Scan for the cell matching the given text and deliver its [x, y] coordinate at center. 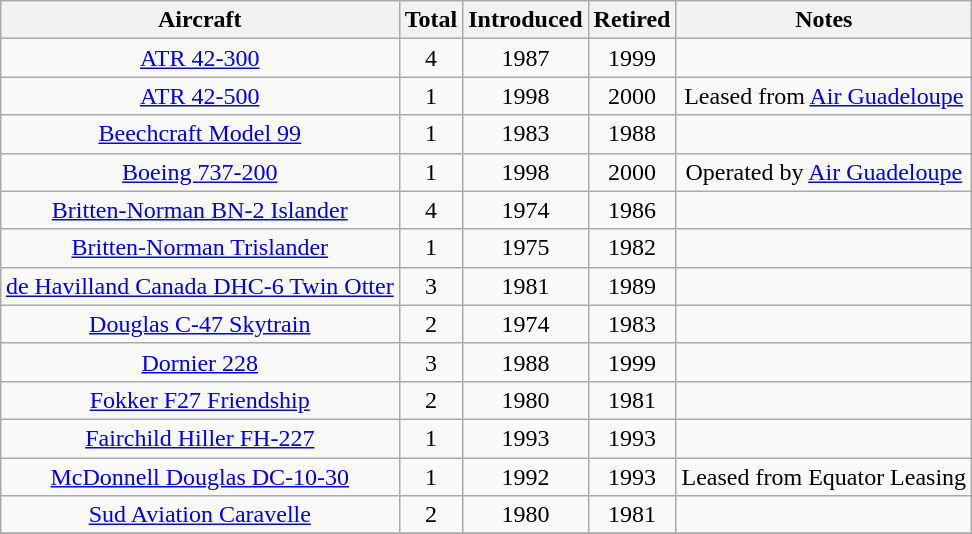
1989 [632, 286]
1992 [526, 477]
Introduced [526, 20]
Britten-Norman BN-2 Islander [200, 210]
Boeing 737-200 [200, 172]
Dornier 228 [200, 362]
1986 [632, 210]
Leased from Equator Leasing [824, 477]
1982 [632, 248]
1975 [526, 248]
Sud Aviation Caravelle [200, 515]
ATR 42-300 [200, 58]
Fokker F27 Friendship [200, 400]
Britten-Norman Trislander [200, 248]
Notes [824, 20]
Fairchild Hiller FH-227 [200, 438]
McDonnell Douglas DC-10-30 [200, 477]
ATR 42-500 [200, 96]
de Havilland Canada DHC-6 Twin Otter [200, 286]
Operated by Air Guadeloupe [824, 172]
Retired [632, 20]
Beechcraft Model 99 [200, 134]
Leased from Air Guadeloupe [824, 96]
Total [431, 20]
1987 [526, 58]
Douglas C-47 Skytrain [200, 324]
Aircraft [200, 20]
